Return [x, y] of the center of cell containing provided text 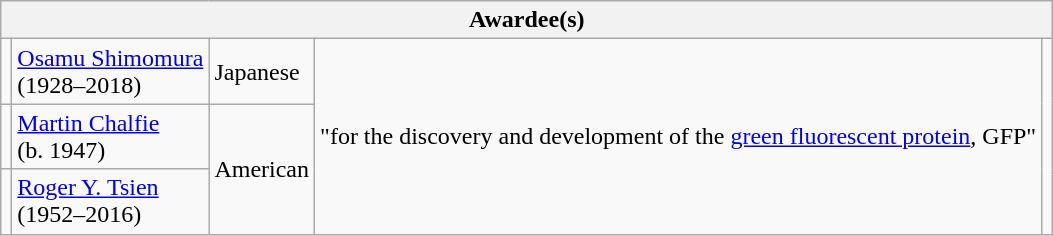
Awardee(s) [527, 20]
American [262, 169]
"for the discovery and development of the green fluorescent protein, GFP" [678, 136]
Osamu Shimomura(1928–2018) [110, 72]
Japanese [262, 72]
Martin Chalfie(b. 1947) [110, 136]
Roger Y. Tsien(1952–2016) [110, 202]
